Return (x, y) of the center of cell containing provided text 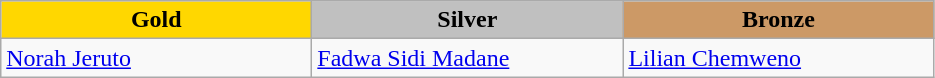
Gold (156, 20)
Norah Jeruto (156, 58)
Fadwa Sidi Madane (468, 58)
Silver (468, 20)
Bronze (778, 20)
Lilian Chemweno (778, 58)
